Provide the [X, Y] coordinate of the cell's center where the given text is located.  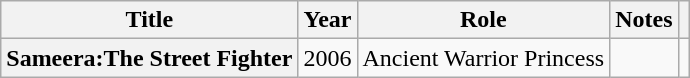
Role [484, 20]
Year [328, 20]
Ancient Warrior Princess [484, 58]
2006 [328, 58]
Notes [644, 20]
Title [150, 20]
Sameera:The Street Fighter [150, 58]
